Return the (X, Y) coordinate for the center point of the cell that contains the specified text.  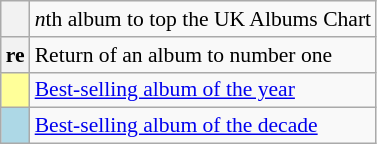
re (16, 55)
Best-selling album of the year (203, 90)
Best-selling album of the decade (203, 126)
Return of an album to number one (203, 55)
nth album to top the UK Albums Chart (203, 19)
